Return the [x, y] coordinate for the center point of the cell that contains the specified text.  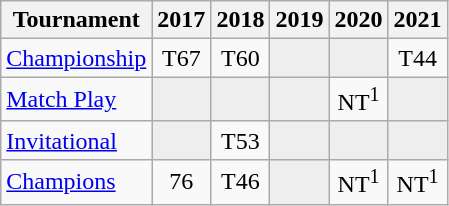
2020 [358, 20]
T46 [240, 182]
Match Play [76, 100]
T67 [182, 58]
T53 [240, 140]
T44 [418, 58]
2021 [418, 20]
Tournament [76, 20]
2018 [240, 20]
Invitational [76, 140]
2017 [182, 20]
2019 [300, 20]
T60 [240, 58]
Champions [76, 182]
Championship [76, 58]
76 [182, 182]
